Output the (x, y) coordinate of the center of the cell containing the given text.  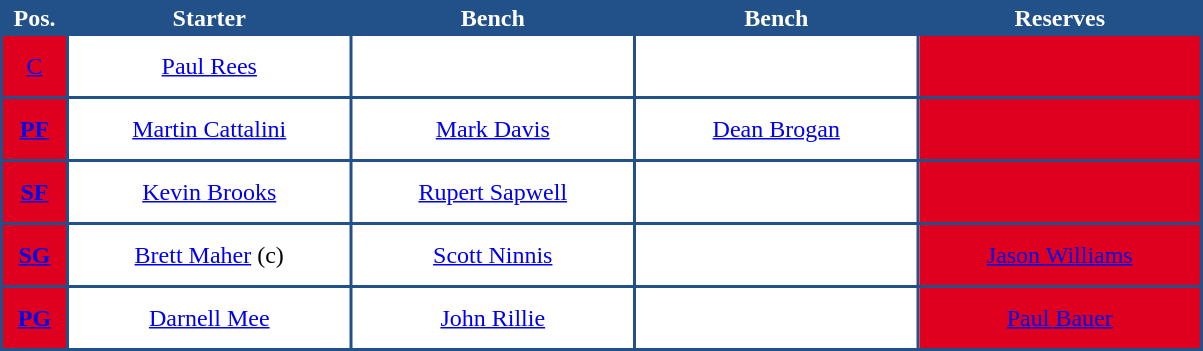
Mark Davis (492, 129)
SG (34, 255)
Darnell Mee (209, 318)
Pos. (34, 18)
SF (34, 192)
Martin Cattalini (209, 129)
John Rillie (492, 318)
Rupert Sapwell (492, 192)
Jason Williams (1060, 255)
Paul Bauer (1060, 318)
Brett Maher (c) (209, 255)
PF (34, 129)
Dean Brogan (776, 129)
Kevin Brooks (209, 192)
Reserves (1060, 18)
Paul Rees (209, 66)
Starter (209, 18)
C (34, 66)
Scott Ninnis (492, 255)
PG (34, 318)
